Provide the [X, Y] coordinate of the cell's center where the given text is located.  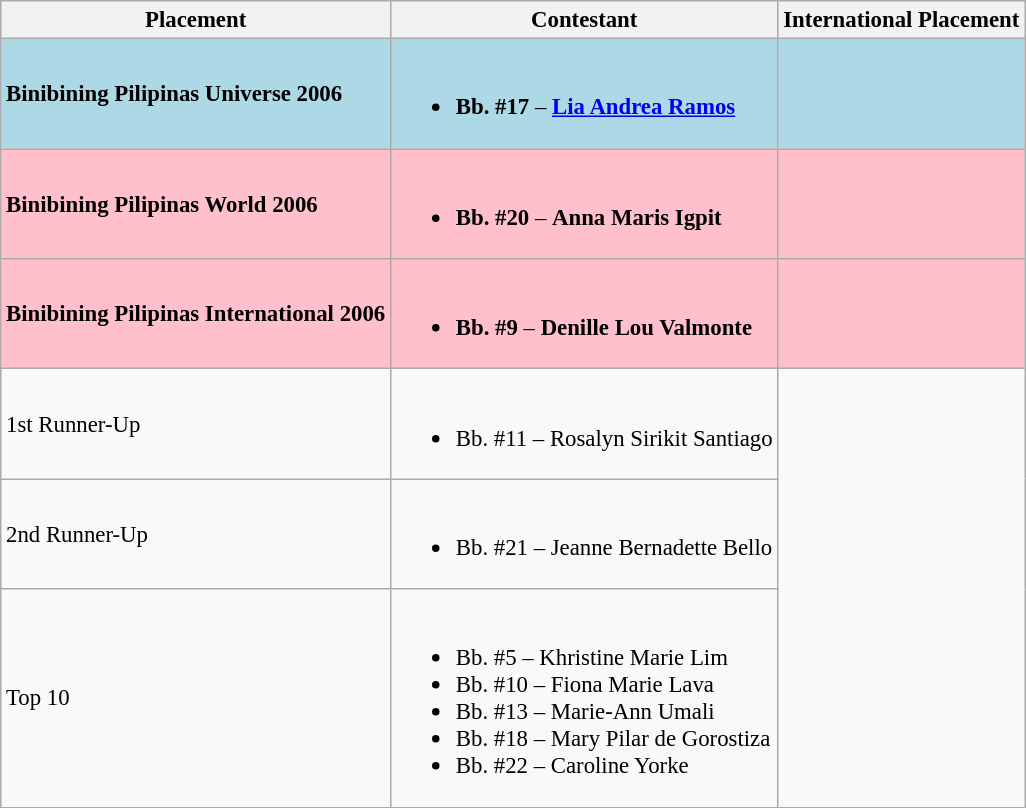
1st Runner-Up [196, 424]
International Placement [902, 20]
Bb. #17 – Lia Andrea Ramos [584, 94]
Binibining Pilipinas International 2006 [196, 314]
Bb. #21 – Jeanne Bernadette Bello [584, 534]
Contestant [584, 20]
Bb. #20 – Anna Maris Igpit [584, 204]
Bb. #5 – Khristine Marie LimBb. #10 – Fiona Marie LavaBb. #13 – Marie-Ann UmaliBb. #18 – Mary Pilar de GorostizaBb. #22 – Caroline Yorke [584, 698]
2nd Runner-Up [196, 534]
Binibining Pilipinas Universe 2006 [196, 94]
Bb. #11 – Rosalyn Sirikit Santiago [584, 424]
Top 10 [196, 698]
Binibining Pilipinas World 2006 [196, 204]
Placement [196, 20]
Bb. #9 – Denille Lou Valmonte [584, 314]
